Search for the cell housing the specified text and yield its (X, Y) center coordinate. 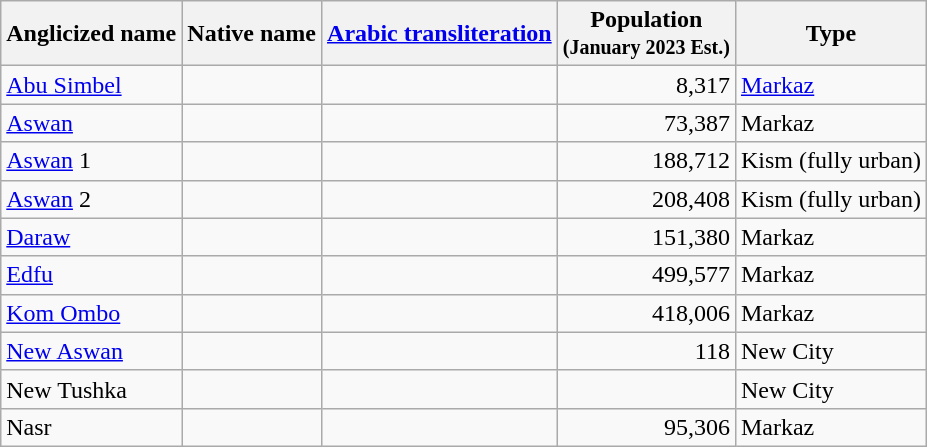
95,306 (646, 427)
Aswan 1 (92, 161)
499,577 (646, 275)
8,317 (646, 85)
418,006 (646, 313)
New Tushka (92, 389)
Aswan 2 (92, 199)
Anglicized name (92, 34)
208,408 (646, 199)
Nasr (92, 427)
151,380 (646, 237)
Daraw (92, 237)
118 (646, 351)
Aswan (92, 123)
Kom Ombo (92, 313)
Edfu (92, 275)
Native name (252, 34)
188,712 (646, 161)
Population(January 2023 Est.) (646, 34)
New Aswan (92, 351)
73,387 (646, 123)
Abu Simbel (92, 85)
Type (830, 34)
Arabic transliteration (440, 34)
